From the cell containing the given text, extract its center point as (X, Y) coordinate. 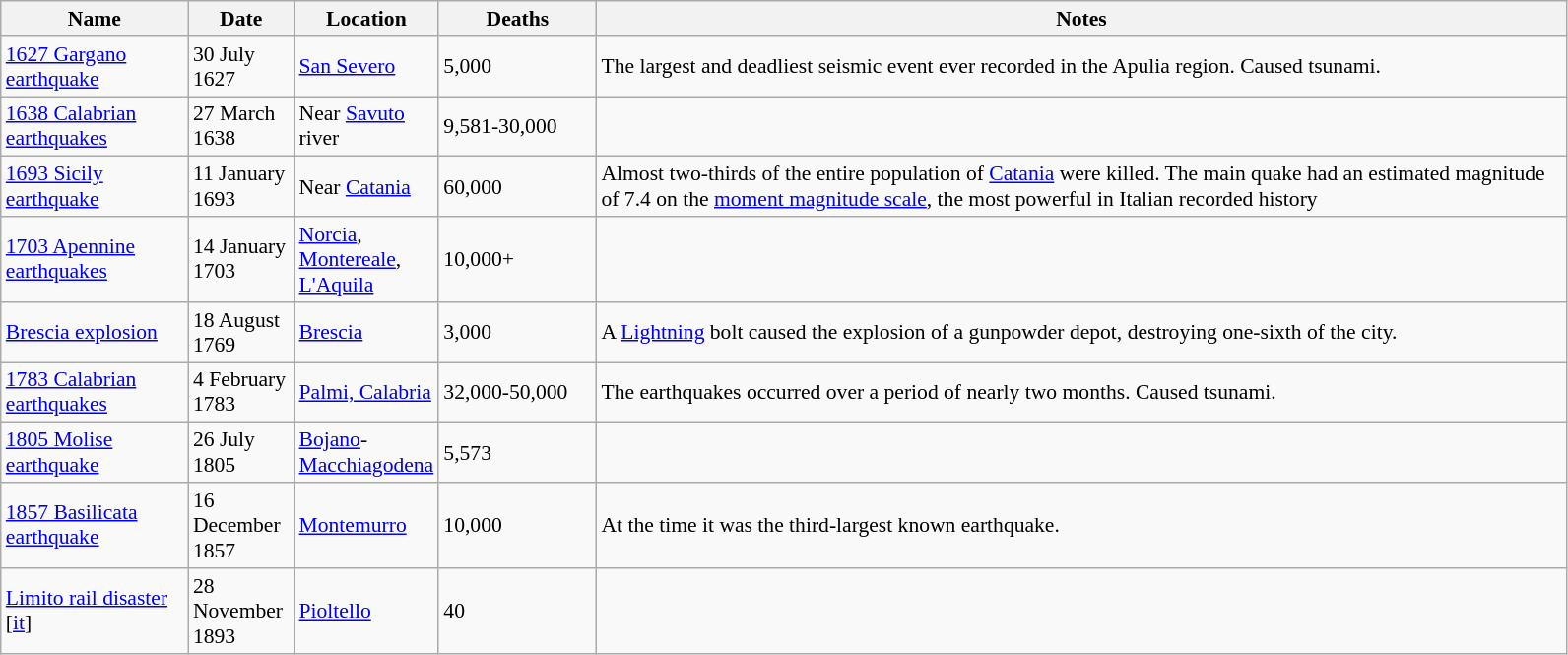
18 August 1769 (241, 333)
10,000 (517, 526)
Notes (1081, 19)
Near Catania (366, 187)
26 July 1805 (241, 453)
Deaths (517, 19)
Palmi, Calabria (366, 392)
Brescia explosion (95, 333)
27 March 1638 (241, 126)
The largest and deadliest seismic event ever recorded in the Apulia region. Caused tsunami. (1081, 67)
1693 Sicily earthquake (95, 187)
1783 Calabrian earthquakes (95, 392)
5,573 (517, 453)
30 July 1627 (241, 67)
9,581-30,000 (517, 126)
1857 Basilicata earthquake (95, 526)
1703 Apennine earthquakes (95, 260)
Name (95, 19)
Montemurro (366, 526)
Location (366, 19)
At the time it was the third-largest known earthquake. (1081, 526)
1638 Calabrian earthquakes (95, 126)
San Severo (366, 67)
Limito rail disaster [it] (95, 611)
4 February 1783 (241, 392)
1627 Gargano earthquake (95, 67)
3,000 (517, 333)
14 January 1703 (241, 260)
Brescia (366, 333)
28 November 1893 (241, 611)
40 (517, 611)
11 January 1693 (241, 187)
Date (241, 19)
A Lightning bolt caused the explosion of a gunpowder depot, destroying one-sixth of the city. (1081, 333)
16 December 1857 (241, 526)
10,000+ (517, 260)
Near Savuto river (366, 126)
Pioltello (366, 611)
5,000 (517, 67)
32,000-50,000 (517, 392)
Bojano-Macchiagodena (366, 453)
60,000 (517, 187)
1805 Molise earthquake (95, 453)
Norcia, Montereale, L'Aquila (366, 260)
The earthquakes occurred over a period of nearly two months. Caused tsunami. (1081, 392)
